Capture the cell that displays the provided text and extract its [X, Y] central coordinate. 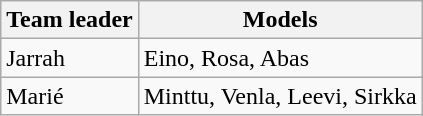
Minttu, Venla, Leevi, Sirkka [280, 96]
Marié [70, 96]
Jarrah [70, 58]
Team leader [70, 20]
Eino, Rosa, Abas [280, 58]
Models [280, 20]
